Search for the cell housing the specified text and yield its (X, Y) center coordinate. 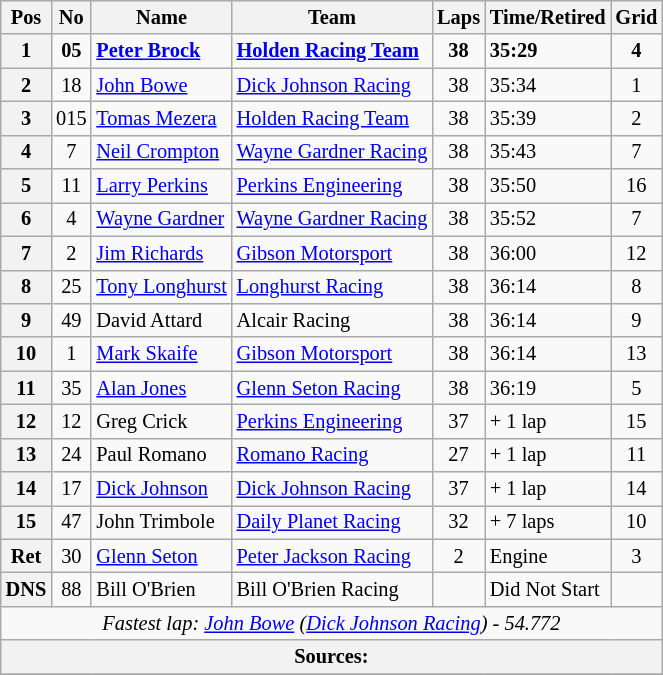
36:19 (548, 388)
35 (71, 388)
35:39 (548, 118)
Larry Perkins (161, 186)
Sources: (332, 657)
Team (332, 17)
015 (71, 118)
Romano Racing (332, 455)
Peter Jackson Racing (332, 556)
Tony Longhurst (161, 287)
Bill O'Brien Racing (332, 589)
25 (71, 287)
36:00 (548, 253)
Grid (636, 17)
DNS (26, 589)
Greg Crick (161, 421)
Fastest lap: John Bowe (Dick Johnson Racing) - 54.772 (332, 623)
John Trimbole (161, 522)
Peter Brock (161, 51)
35:34 (548, 85)
Did Not Start (548, 589)
05 (71, 51)
18 (71, 85)
16 (636, 186)
John Bowe (161, 85)
Laps (458, 17)
Neil Crompton (161, 152)
Dick Johnson (161, 489)
49 (71, 320)
35:52 (548, 219)
30 (71, 556)
Alcair Racing (332, 320)
Pos (26, 17)
Time/Retired (548, 17)
Bill O'Brien (161, 589)
Mark Skaife (161, 354)
+ 7 laps (548, 522)
35:50 (548, 186)
Glenn Seton Racing (332, 388)
Longhurst Racing (332, 287)
Paul Romano (161, 455)
35:43 (548, 152)
88 (71, 589)
6 (26, 219)
35:29 (548, 51)
Daily Planet Racing (332, 522)
Wayne Gardner (161, 219)
17 (71, 489)
47 (71, 522)
Engine (548, 556)
Glenn Seton (161, 556)
Alan Jones (161, 388)
32 (458, 522)
Tomas Mezera (161, 118)
No (71, 17)
David Attard (161, 320)
Ret (26, 556)
Jim Richards (161, 253)
24 (71, 455)
27 (458, 455)
Name (161, 17)
